Extract the [x, y] coordinate from the center of the cell holding the provided text.  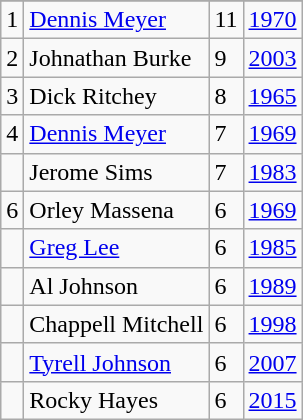
Johnathan Burke [116, 58]
Rocky Hayes [116, 400]
1983 [272, 172]
1989 [272, 286]
1965 [272, 96]
1970 [272, 20]
Orley Massena [116, 210]
2003 [272, 58]
Dick Ritchey [116, 96]
11 [226, 20]
3 [12, 96]
1985 [272, 248]
1998 [272, 324]
4 [12, 134]
2 [12, 58]
Chappell Mitchell [116, 324]
Jerome Sims [116, 172]
9 [226, 58]
8 [226, 96]
2015 [272, 400]
1 [12, 20]
Greg Lee [116, 248]
Al Johnson [116, 286]
2007 [272, 362]
Tyrell Johnson [116, 362]
